Extract the [X, Y] coordinate from the center of the cell holding the provided text.  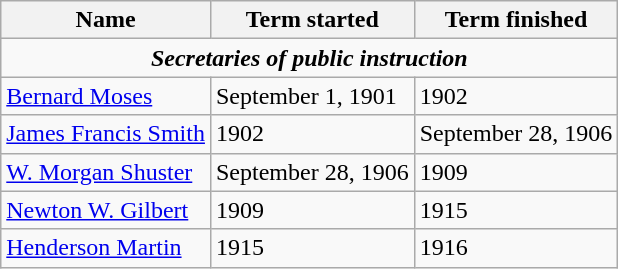
James Francis Smith [106, 134]
Term finished [516, 20]
W. Morgan Shuster [106, 172]
Name [106, 20]
September 1, 1901 [312, 96]
Henderson Martin [106, 248]
Bernard Moses [106, 96]
1916 [516, 248]
Secretaries of public instruction [310, 58]
Term started [312, 20]
Newton W. Gilbert [106, 210]
